Locate the cell with the specified text and output its [x, y] center coordinate. 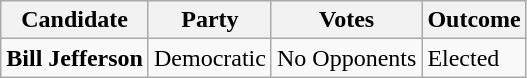
Votes [346, 20]
Outcome [474, 20]
Party [210, 20]
Elected [474, 58]
No Opponents [346, 58]
Democratic [210, 58]
Candidate [75, 20]
Bill Jefferson [75, 58]
